For the text-containing cell, return its midpoint in [x, y] coordinate format. 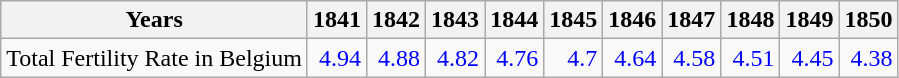
1841 [336, 20]
1849 [810, 20]
4.7 [574, 58]
4.51 [750, 58]
4.45 [810, 58]
1843 [456, 20]
Total Fertility Rate in Belgium [154, 58]
4.94 [336, 58]
4.58 [692, 58]
1850 [868, 20]
4.38 [868, 58]
Years [154, 20]
1847 [692, 20]
4.76 [514, 58]
1845 [574, 20]
1844 [514, 20]
1846 [632, 20]
4.82 [456, 58]
1848 [750, 20]
4.88 [396, 58]
1842 [396, 20]
4.64 [632, 58]
